Find where the given text appears and provide that cell's center as [X, Y] coordinate. 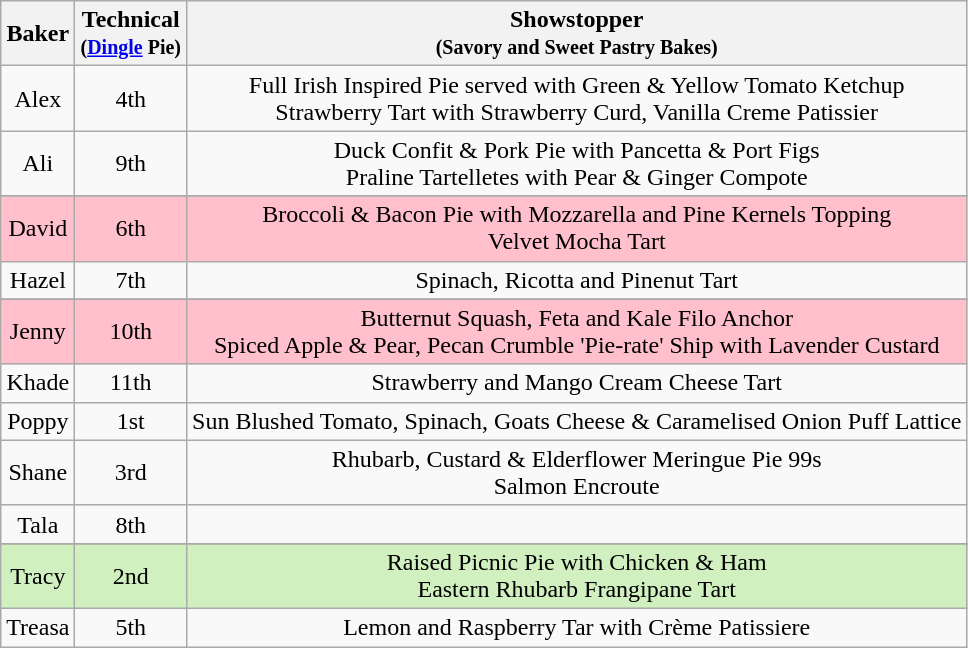
Broccoli & Bacon Pie with Mozzarella and Pine Kernels ToppingVelvet Mocha Tart [577, 228]
Jenny [38, 332]
Raised Picnic Pie with Chicken & HamEastern Rhubarb Frangipane Tart [577, 576]
4th [131, 98]
5th [131, 627]
Baker [38, 34]
Hazel [38, 280]
Butternut Squash, Feta and Kale Filo AnchorSpiced Apple & Pear, Pecan Crumble 'Pie-rate' Ship with Lavender Custard [577, 332]
Treasa [38, 627]
Spinach, Ricotta and Pinenut Tart [577, 280]
Tala [38, 524]
Tracy [38, 576]
Shane [38, 472]
Ali [38, 164]
Poppy [38, 421]
Technical(Dingle Pie) [131, 34]
Alex [38, 98]
2nd [131, 576]
Sun Blushed Tomato, Spinach, Goats Cheese & Caramelised Onion Puff Lattice [577, 421]
David [38, 228]
Rhubarb, Custard & Elderflower Meringue Pie 99sSalmon Encroute [577, 472]
3rd [131, 472]
6th [131, 228]
Showstopper(Savory and Sweet Pastry Bakes) [577, 34]
Duck Confit & Pork Pie with Pancetta & Port FigsPraline Tartelletes with Pear & Ginger Compote [577, 164]
Strawberry and Mango Cream Cheese Tart [577, 383]
11th [131, 383]
8th [131, 524]
9th [131, 164]
Khade [38, 383]
7th [131, 280]
10th [131, 332]
Lemon and Raspberry Tar with Crème Patissiere [577, 627]
Full Irish Inspired Pie served with Green & Yellow Tomato KetchupStrawberry Tart with Strawberry Curd, Vanilla Creme Patissier [577, 98]
1st [131, 421]
